Find where the given text appears and provide that cell's center as (X, Y) coordinate. 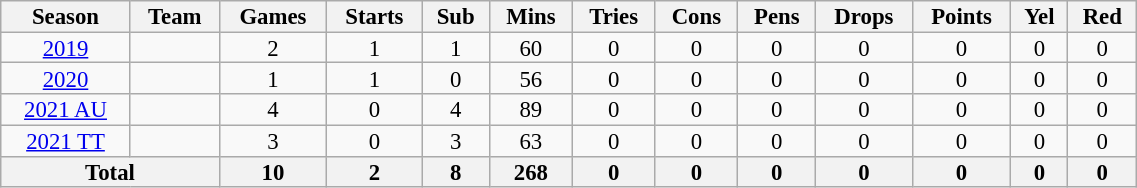
89 (530, 110)
2021 AU (66, 110)
Season (66, 16)
Total (110, 172)
Tries (613, 16)
Games (273, 16)
2019 (66, 48)
Yel (1040, 16)
Red (1102, 16)
2021 TT (66, 140)
63 (530, 140)
268 (530, 172)
8 (456, 172)
2020 (66, 78)
10 (273, 172)
Cons (696, 16)
Pens (777, 16)
56 (530, 78)
Starts (374, 16)
Team (174, 16)
Mins (530, 16)
Drops (864, 16)
Points (962, 16)
60 (530, 48)
Sub (456, 16)
